For the text-containing cell, return its midpoint in [x, y] coordinate format. 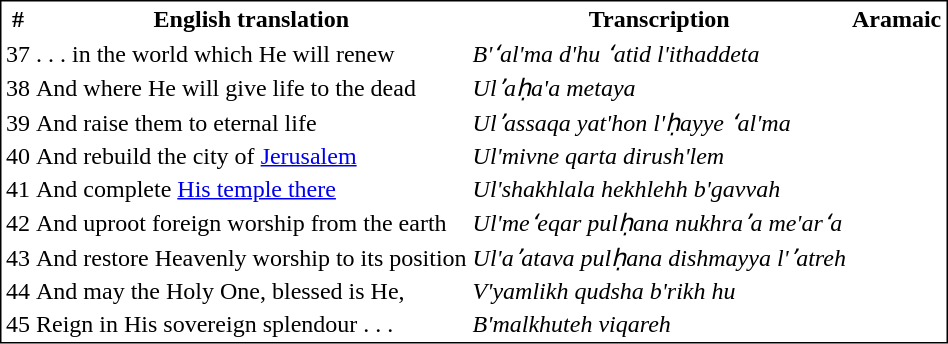
Aramaic [896, 19]
Ul'aʼatava pulḥana dishmayya l'ʼatreh [659, 258]
41 [18, 189]
. . . in the world which He will renew [251, 54]
Reign in His sovereign splendour . . . [251, 324]
40 [18, 156]
45 [18, 324]
B'ʻal'ma d'hu ʻatid l'ithaddeta [659, 54]
Ulʼaḥa'a metaya [659, 88]
# [18, 19]
44 [18, 291]
B'malkhuteh viqareh [659, 324]
Ul'shakhlala hekhlehh b'gavvah [659, 189]
And may the Holy One, blessed is He, [251, 291]
Transcription [659, 19]
And rebuild the city of Jerusalem [251, 156]
38 [18, 88]
And raise them to eternal life [251, 122]
V'yamlikh qudsha b'rikh hu [659, 291]
43 [18, 258]
English translation [251, 19]
Ulʼassaqa yat'hon l'ḥayye ʻal'ma [659, 122]
And where He will give life to the dead [251, 88]
39 [18, 122]
42 [18, 223]
And restore Heavenly worship to its position [251, 258]
And uproot foreign worship from the earth [251, 223]
And complete His temple there [251, 189]
Ul'mivne qarta dirush'lem [659, 156]
37 [18, 54]
Ul'meʻeqar pulḥana nukhraʼa me'arʻa [659, 223]
